Locate the cell with the specified text and output its [X, Y] center coordinate. 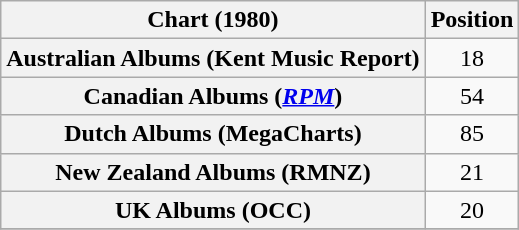
UK Albums (OCC) [213, 210]
85 [472, 134]
21 [472, 172]
Position [472, 20]
Australian Albums (Kent Music Report) [213, 58]
54 [472, 96]
Canadian Albums (RPM) [213, 96]
18 [472, 58]
20 [472, 210]
Chart (1980) [213, 20]
Dutch Albums (MegaCharts) [213, 134]
New Zealand Albums (RMNZ) [213, 172]
